From the cell containing the given text, extract its center point as (X, Y) coordinate. 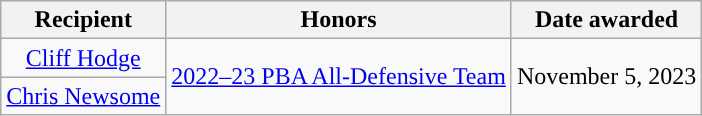
Cliff Hodge (84, 58)
November 5, 2023 (606, 77)
Recipient (84, 20)
2022–23 PBA All-Defensive Team (339, 77)
Honors (339, 20)
Chris Newsome (84, 96)
Date awarded (606, 20)
